Return the (x, y) coordinate for the center point of the cell that contains the specified text.  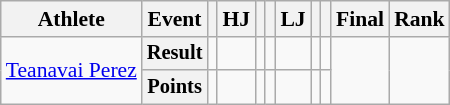
Event (175, 19)
HJ (236, 19)
Athlete (72, 19)
Points (175, 87)
Teanavai Perez (72, 70)
LJ (292, 19)
Final (360, 19)
Result (175, 54)
Rank (420, 19)
